Return (x, y) of the center of cell containing provided text 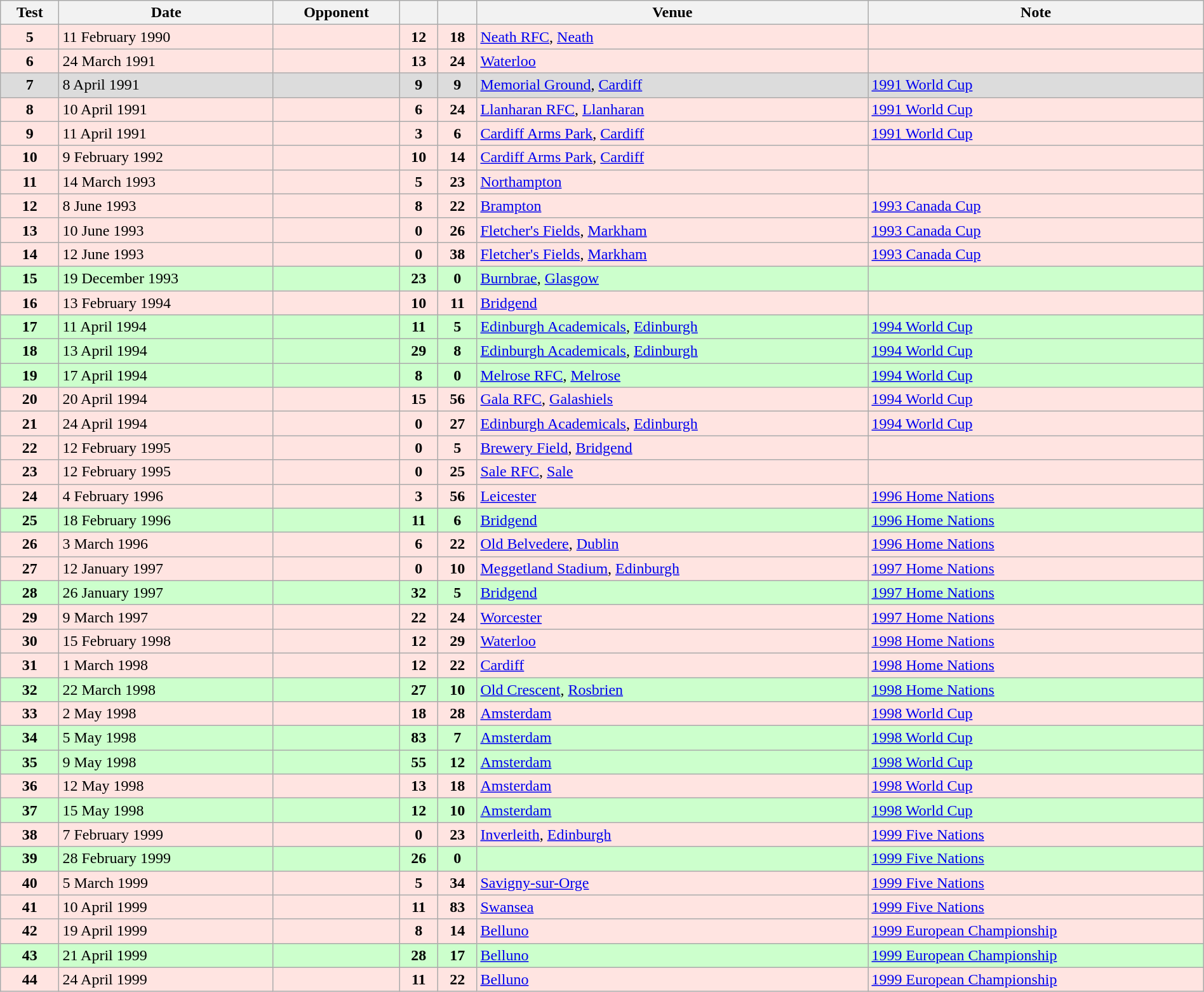
33 (30, 714)
20 April 1994 (166, 399)
Northampton (672, 182)
44 (30, 979)
Melrose RFC, Melrose (672, 375)
21 (30, 424)
5 March 1999 (166, 883)
Llanharan RFC, Llanharan (672, 109)
8 June 1993 (166, 206)
Leicester (672, 496)
24 April 1999 (166, 979)
31 (30, 665)
55 (419, 762)
Meggetland Stadium, Edinburgh (672, 568)
26 January 1997 (166, 593)
12 May 1998 (166, 786)
8 April 1991 (166, 85)
39 (30, 859)
Burnbrae, Glasgow (672, 278)
Swansea (672, 907)
15 February 1998 (166, 641)
42 (30, 931)
Old Belvedere, Dublin (672, 544)
11 April 1994 (166, 327)
43 (30, 955)
9 May 1998 (166, 762)
21 April 1999 (166, 955)
18 February 1996 (166, 520)
Sale RFC, Sale (672, 472)
Gala RFC, Galashiels (672, 399)
Savigny-sur-Orge (672, 883)
12 January 1997 (166, 568)
10 June 1993 (166, 230)
16 (30, 303)
37 (30, 810)
20 (30, 399)
Opponent (336, 13)
Memorial Ground, Cardiff (672, 85)
35 (30, 762)
19 (30, 375)
Worcester (672, 617)
36 (30, 786)
Date (166, 13)
Old Crescent, Rosbrien (672, 689)
14 March 1993 (166, 182)
7 February 1999 (166, 834)
9 February 1992 (166, 158)
19 April 1999 (166, 931)
13 April 1994 (166, 351)
Neath RFC, Neath (672, 37)
24 March 1991 (166, 61)
3 March 1996 (166, 544)
13 February 1994 (166, 303)
11 April 1991 (166, 133)
22 March 1998 (166, 689)
9 March 1997 (166, 617)
10 April 1991 (166, 109)
2 May 1998 (166, 714)
17 April 1994 (166, 375)
10 April 1999 (166, 907)
24 April 1994 (166, 424)
Test (30, 13)
Brewery Field, Bridgend (672, 448)
Brampton (672, 206)
Note (1036, 13)
40 (30, 883)
4 February 1996 (166, 496)
5 May 1998 (166, 738)
Cardiff (672, 665)
11 February 1990 (166, 37)
19 December 1993 (166, 278)
28 February 1999 (166, 859)
1 March 1998 (166, 665)
30 (30, 641)
15 May 1998 (166, 810)
12 June 1993 (166, 254)
Venue (672, 13)
Inverleith, Edinburgh (672, 834)
41 (30, 907)
